Locate the cell with the specified text and output its (X, Y) center coordinate. 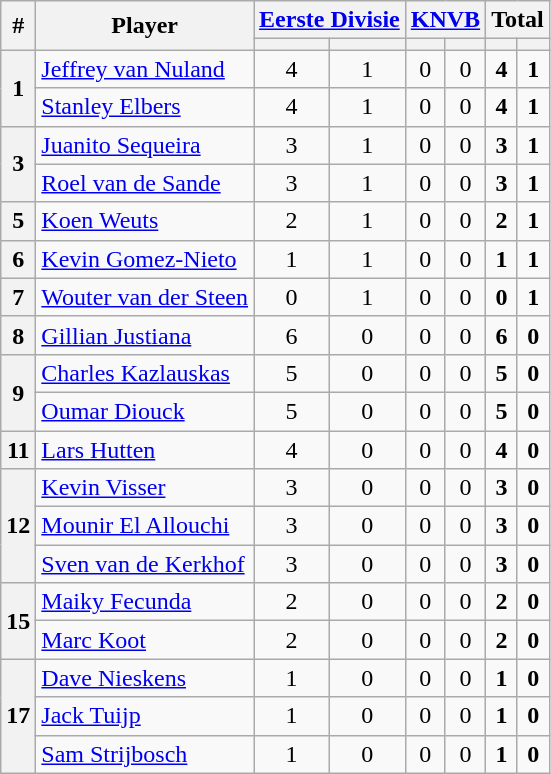
Roel van de Sande (145, 183)
Mounir El Allouchi (145, 526)
Jack Tuijp (145, 716)
Sam Strijbosch (145, 754)
Sven van de Kerkhof (145, 564)
15 (18, 621)
Juanito Sequeira (145, 145)
Dave Nieskens (145, 678)
Marc Koot (145, 640)
# (18, 26)
12 (18, 526)
Stanley Elbers (145, 107)
7 (18, 297)
Gillian Justiana (145, 335)
Koen Weuts (145, 221)
Maiky Fecunda (145, 602)
Kevin Visser (145, 488)
Kevin Gomez-Nieto (145, 259)
KNVB (445, 20)
Total (518, 20)
17 (18, 716)
Wouter van der Steen (145, 297)
8 (18, 335)
Lars Hutten (145, 449)
Eerste Divisie (330, 20)
Jeffrey van Nuland (145, 69)
Charles Kazlauskas (145, 373)
Oumar Diouck (145, 411)
11 (18, 449)
9 (18, 392)
Player (145, 26)
